For the text-containing cell, return its midpoint in (x, y) coordinate format. 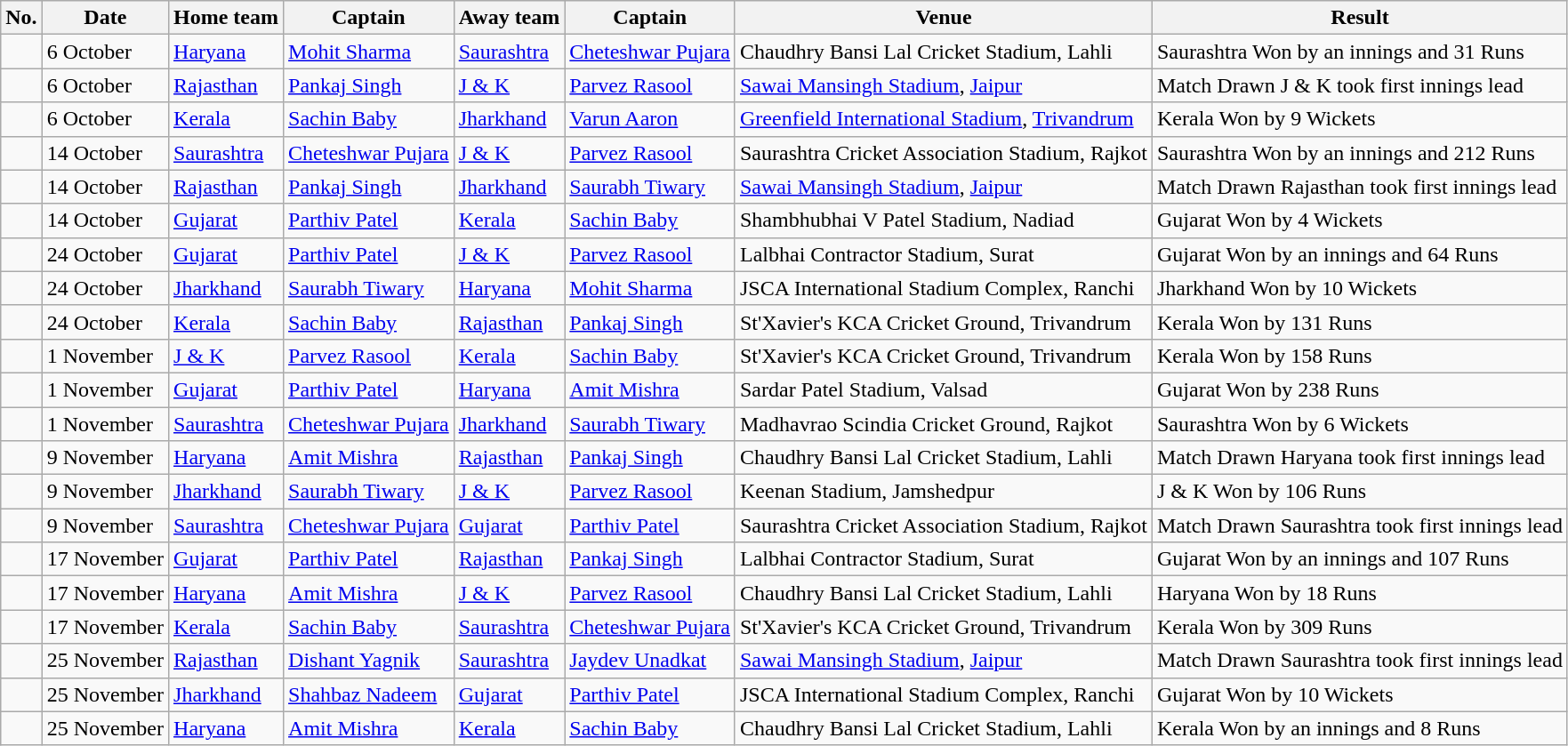
Jharkhand Won by 10 Wickets (1359, 288)
Saurashtra Won by an innings and 31 Runs (1359, 52)
Saurashtra Won by 6 Wickets (1359, 424)
Kerala Won by 309 Runs (1359, 627)
J & K Won by 106 Runs (1359, 492)
Keenan Stadium, Jamshedpur (943, 492)
Match Drawn Rajasthan took first innings lead (1359, 187)
Gujarat Won by an innings and 64 Runs (1359, 254)
Varun Aaron (650, 119)
Shambhubhai V Patel Stadium, Nadiad (943, 221)
Saurashtra Won by an innings and 212 Runs (1359, 153)
Away team (509, 18)
Home team (226, 18)
No. (21, 18)
Dishant Yagnik (369, 661)
Gujarat Won by 4 Wickets (1359, 221)
Greenfield International Stadium, Trivandrum (943, 119)
Shahbaz Nadeem (369, 694)
Haryana Won by 18 Runs (1359, 593)
Kerala Won by an innings and 8 Runs (1359, 728)
Venue (943, 18)
Date (105, 18)
Gujarat Won by an innings and 107 Runs (1359, 559)
Jaydev Unadkat (650, 661)
Match Drawn Haryana took first innings lead (1359, 458)
Madhavrao Scindia Cricket Ground, Rajkot (943, 424)
Gujarat Won by 10 Wickets (1359, 694)
Sardar Patel Stadium, Valsad (943, 389)
Match Drawn J & K took first innings lead (1359, 85)
Result (1359, 18)
Gujarat Won by 238 Runs (1359, 389)
Kerala Won by 158 Runs (1359, 356)
Kerala Won by 9 Wickets (1359, 119)
Kerala Won by 131 Runs (1359, 322)
